Locate the cell with the specified text and output its [X, Y] center coordinate. 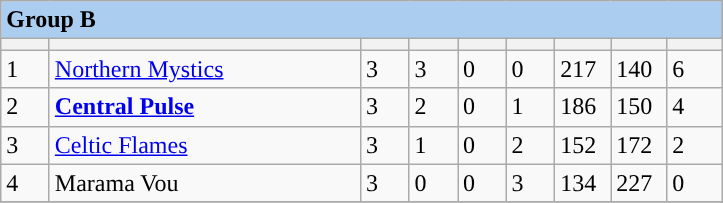
Marama Vou [204, 183]
6 [695, 69]
Group B [362, 20]
217 [583, 69]
Northern Mystics [204, 69]
172 [639, 145]
227 [639, 183]
150 [639, 107]
152 [583, 145]
Celtic Flames [204, 145]
140 [639, 69]
134 [583, 183]
186 [583, 107]
Central Pulse [204, 107]
